Scan for the cell matching the given text and deliver its [x, y] coordinate at center. 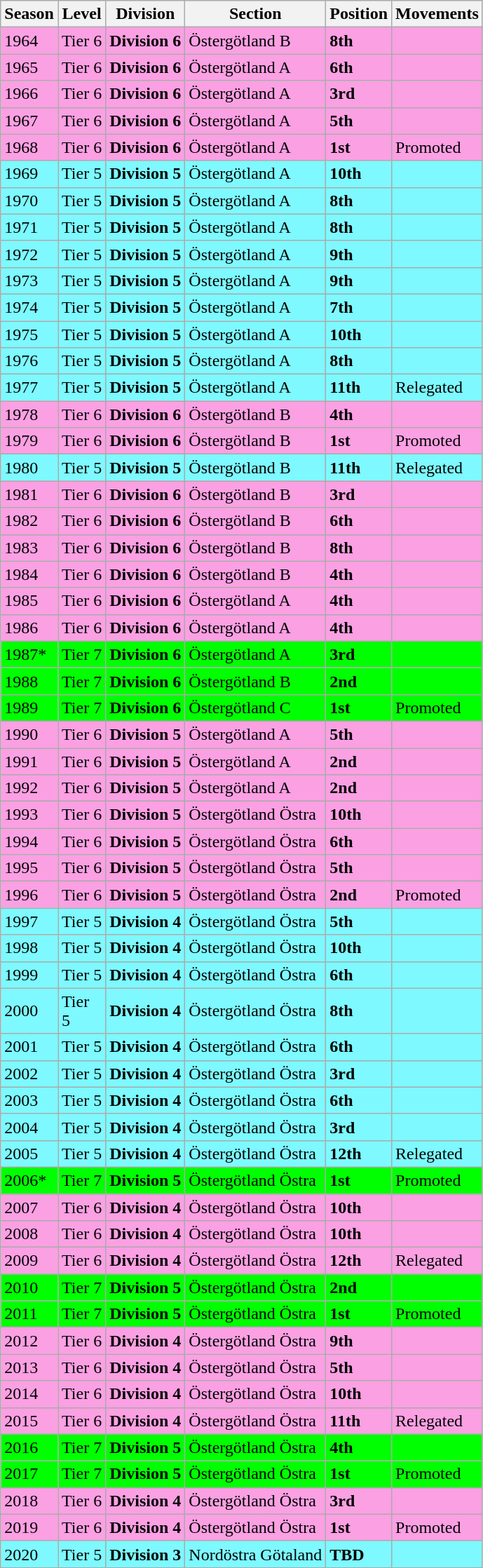
1991 [29, 761]
Season [29, 14]
2011 [29, 1314]
1984 [29, 574]
2001 [29, 1047]
1973 [29, 281]
Movements [437, 14]
2016 [29, 1447]
1974 [29, 307]
1993 [29, 815]
TBD [359, 1554]
1965 [29, 67]
2006* [29, 1180]
2020 [29, 1554]
2013 [29, 1367]
1985 [29, 601]
1969 [29, 174]
1983 [29, 548]
2019 [29, 1527]
2004 [29, 1127]
1966 [29, 94]
1964 [29, 41]
1978 [29, 414]
1992 [29, 788]
2005 [29, 1154]
7th [359, 307]
1988 [29, 681]
2003 [29, 1100]
Division [146, 14]
1980 [29, 468]
2009 [29, 1261]
1971 [29, 227]
1994 [29, 842]
1979 [29, 441]
1995 [29, 868]
Division 3 [146, 1554]
1990 [29, 734]
1989 [29, 708]
1977 [29, 388]
2008 [29, 1234]
1987* [29, 654]
2017 [29, 1474]
1981 [29, 494]
1998 [29, 948]
1982 [29, 521]
2015 [29, 1421]
Position [359, 14]
2014 [29, 1394]
2002 [29, 1074]
Level [81, 14]
Section [255, 14]
2000 [29, 1011]
Nordöstra Götaland [255, 1554]
2007 [29, 1207]
1999 [29, 975]
2018 [29, 1501]
1997 [29, 921]
1972 [29, 254]
1976 [29, 361]
1970 [29, 201]
Östergötland C [255, 708]
1975 [29, 334]
1996 [29, 895]
Tier5 [81, 1011]
1968 [29, 147]
2012 [29, 1341]
2010 [29, 1287]
1967 [29, 121]
1986 [29, 628]
